Provide the (x, y) coordinate of the cell's center where the given text is located.  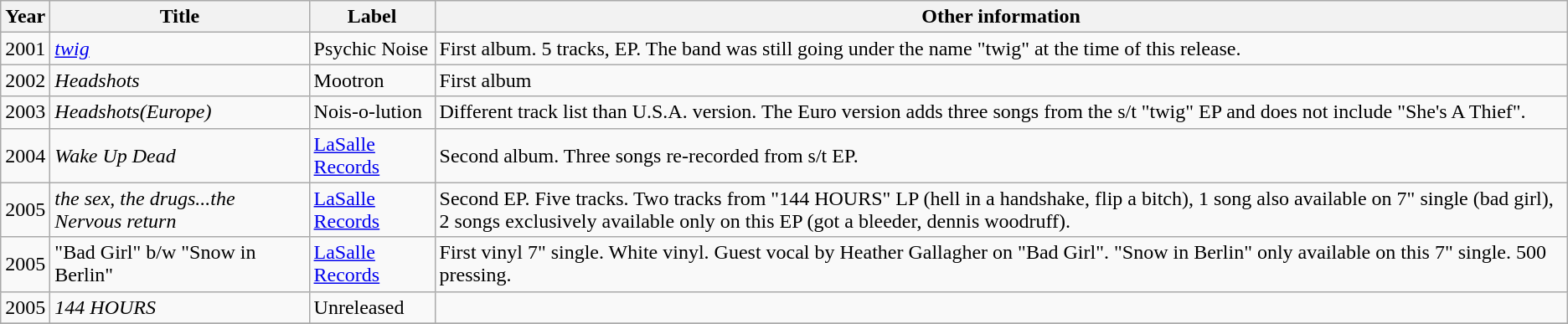
2001 (25, 49)
the sex, the drugs...the Nervous return (179, 209)
Unreleased (372, 307)
First album. 5 tracks, EP. The band was still going under the name "twig" at the time of this release. (1001, 49)
2002 (25, 80)
Psychic Noise (372, 49)
Nois-o-lution (372, 112)
Wake Up Dead (179, 156)
First vinyl 7" single. White vinyl. Guest vocal by Heather Gallagher on "Bad Girl". "Snow in Berlin" only available on this 7" single. 500 pressing. (1001, 265)
144 HOURS (179, 307)
Label (372, 17)
Second album. Three songs re-recorded from s/t EP. (1001, 156)
Other information (1001, 17)
twig (179, 49)
"Bad Girl" b/w "Snow in Berlin" (179, 265)
Headshots(Europe) (179, 112)
2004 (25, 156)
Year (25, 17)
Different track list than U.S.A. version. The Euro version adds three songs from the s/t "twig" EP and does not include "She's A Thief". (1001, 112)
Headshots (179, 80)
Title (179, 17)
First album (1001, 80)
Mootron (372, 80)
2003 (25, 112)
